Capture the cell that displays the provided text and extract its [X, Y] central coordinate. 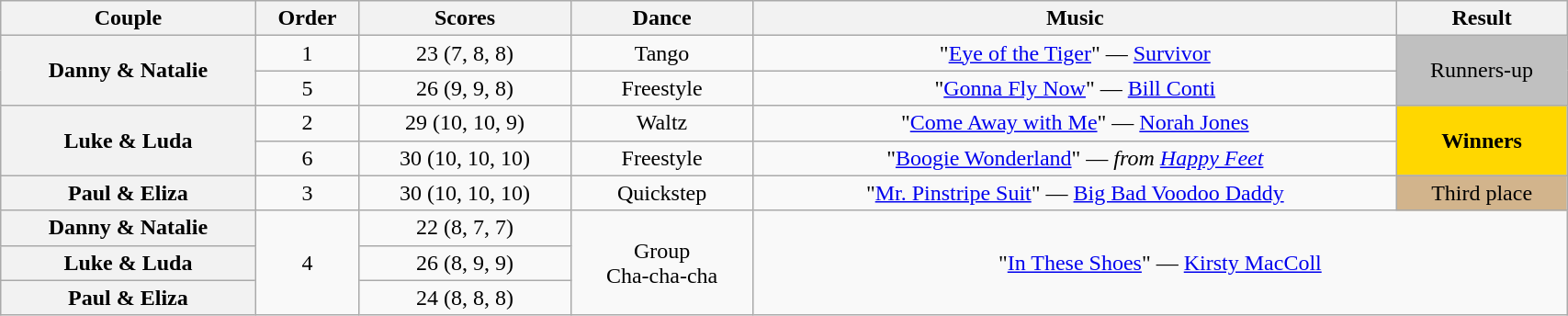
Order [307, 18]
"Eye of the Tiger" — Survivor [1075, 53]
Waltz [661, 123]
"Boogie Wonderland" — from Happy Feet [1075, 158]
Runners-up [1483, 71]
Tango [661, 53]
Couple [129, 18]
23 (7, 8, 8) [465, 53]
Result [1483, 18]
29 (10, 10, 9) [465, 123]
26 (8, 9, 9) [465, 263]
"Mr. Pinstripe Suit" — Big Bad Voodoo Daddy [1075, 193]
"Come Away with Me" — Norah Jones [1075, 123]
Winners [1483, 141]
Quickstep [661, 193]
"In These Shoes" — Kirsty MacColl [1160, 263]
2 [307, 123]
GroupCha-cha-cha [661, 263]
24 (8, 8, 8) [465, 298]
6 [307, 158]
Dance [661, 18]
3 [307, 193]
Scores [465, 18]
5 [307, 88]
1 [307, 53]
4 [307, 263]
22 (8, 7, 7) [465, 228]
Third place [1483, 193]
26 (9, 9, 8) [465, 88]
Music [1075, 18]
"Gonna Fly Now" — Bill Conti [1075, 88]
